Provide the [X, Y] coordinate of the cell's center where the given text is located.  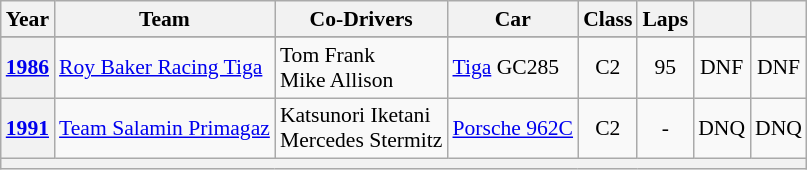
1986 [28, 68]
1991 [28, 128]
Team [164, 19]
Roy Baker Racing Tiga [164, 68]
Katsunori Iketani Mercedes Stermitz [362, 128]
Co-Drivers [362, 19]
Porsche 962C [512, 128]
95 [665, 68]
Laps [665, 19]
Team Salamin Primagaz [164, 128]
Class [608, 19]
Tiga GC285 [512, 68]
Year [28, 19]
Tom Frank Mike Allison [362, 68]
Car [512, 19]
- [665, 128]
